Return (x, y) of the center of cell containing provided text 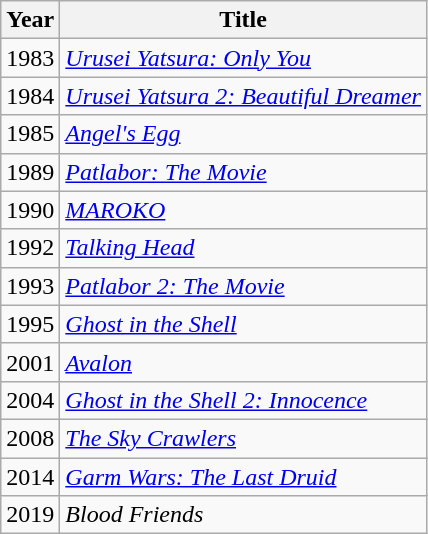
1990 (30, 210)
2004 (30, 400)
1995 (30, 324)
Urusei Yatsura: Only You (244, 58)
1984 (30, 96)
1985 (30, 134)
Talking Head (244, 248)
Patlabor: The Movie (244, 172)
Avalon (244, 362)
1993 (30, 286)
1989 (30, 172)
2008 (30, 438)
The Sky Crawlers (244, 438)
Garm Wars: The Last Druid (244, 477)
2019 (30, 515)
Blood Friends (244, 515)
Year (30, 20)
1983 (30, 58)
Title (244, 20)
1992 (30, 248)
MAROKO (244, 210)
Patlabor 2: The Movie (244, 286)
Urusei Yatsura 2: Beautiful Dreamer (244, 96)
2001 (30, 362)
Ghost in the Shell (244, 324)
Ghost in the Shell 2: Innocence (244, 400)
Angel's Egg (244, 134)
2014 (30, 477)
